Return the (x, y) coordinate for the center point of the cell that contains the specified text.  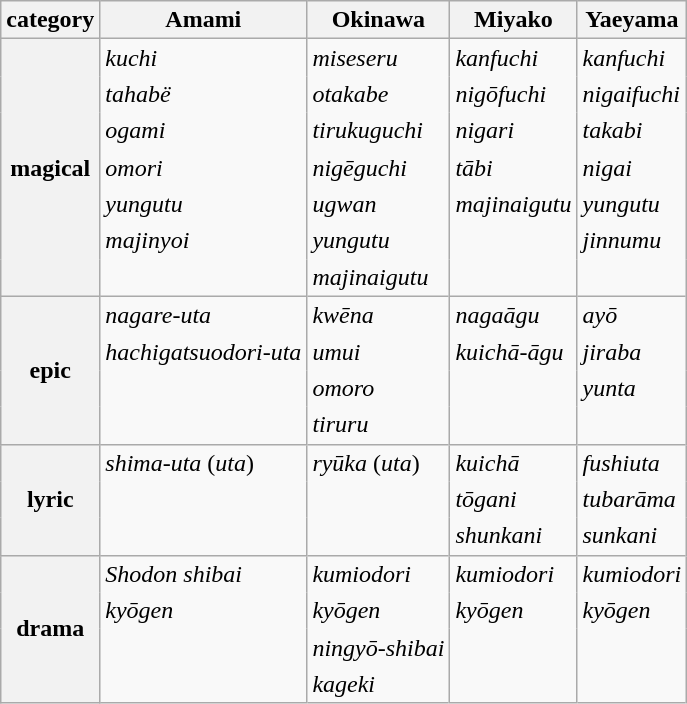
omoro (378, 388)
drama (50, 629)
tahabë (204, 94)
hachigatsuodori-uta (204, 352)
yunta (632, 388)
kuchi (204, 58)
umui (378, 352)
nigaifuchi (632, 94)
miseseru (378, 58)
lyric (50, 500)
Miyako (514, 20)
shunkani (514, 536)
fushiuta (632, 462)
ogami (204, 132)
nagaāgu (514, 314)
tiruru (378, 426)
jinnumu (632, 240)
Yaeyama (632, 20)
sunkani (632, 536)
magical (50, 168)
Shodon shibai (204, 574)
nigōfuchi (514, 94)
kuichā (514, 462)
nigēguchi (378, 168)
epic (50, 370)
kageki (378, 684)
majinyoi (204, 240)
ryūka (uta) (378, 462)
ayō (632, 314)
kwēna (378, 314)
tubarāma (632, 500)
category (50, 20)
shima-uta (uta) (204, 462)
nagare-uta (204, 314)
jiraba (632, 352)
ugwan (378, 204)
nigari (514, 132)
Okinawa (378, 20)
tōgani (514, 500)
nigai (632, 168)
tābi (514, 168)
omori (204, 168)
Amami (204, 20)
otakabe (378, 94)
kuichā-āgu (514, 352)
tirukuguchi (378, 132)
takabi (632, 132)
ningyō-shibai (378, 648)
